Find where the given text appears and provide that cell's center as (x, y) coordinate. 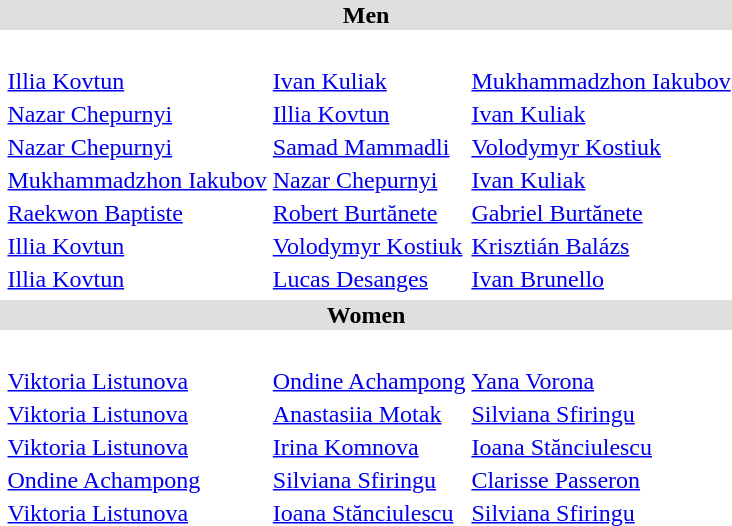
Women (366, 315)
Men (366, 15)
Irina Komnova (369, 447)
Ivan Brunello (601, 279)
Lucas Desanges (369, 279)
Ioana Stănciulescu (601, 447)
Robert Burtănete (369, 213)
Anastasiia Motak (369, 414)
Yana Vorona (601, 381)
Samad Mammadli (369, 147)
Clarisse Passeron (601, 480)
Krisztián Balázs (601, 246)
Gabriel Burtănete (601, 213)
Raekwon Baptiste (137, 213)
